Find where the given text appears and provide that cell's center as (x, y) coordinate. 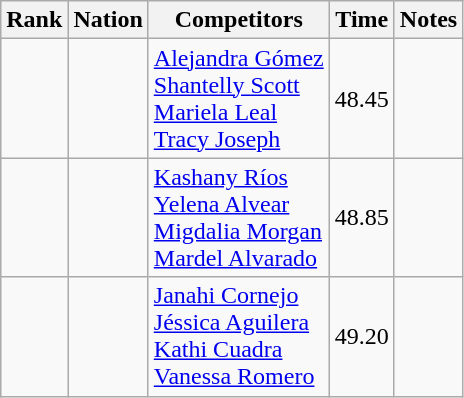
49.20 (362, 336)
Nation (108, 20)
Janahi CornejoJéssica AguileraKathi CuadraVanessa Romero (238, 336)
Rank (34, 20)
48.45 (362, 98)
Alejandra GómezShantelly ScottMariela LealTracy Joseph (238, 98)
Kashany RíosYelena AlvearMigdalia MorganMardel Alvarado (238, 218)
Notes (428, 20)
Competitors (238, 20)
48.85 (362, 218)
Time (362, 20)
